Detect which cell encompasses the target text, then output its (X, Y) center coordinate. 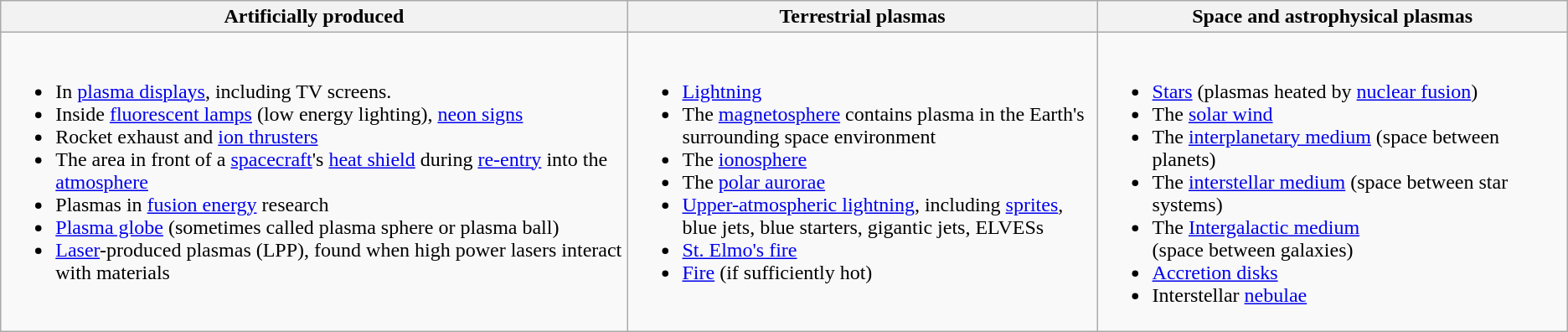
Space and astrophysical plasmas (1332, 17)
Terrestrial plasmas (863, 17)
Artificially produced (314, 17)
